Detect which cell encompasses the target text, then output its [X, Y] center coordinate. 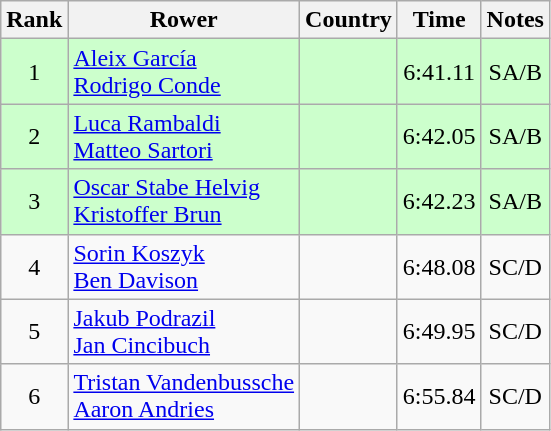
6:48.08 [439, 266]
6 [34, 396]
Tristan VandenbusscheAaron Andries [184, 396]
Jakub PodrazilJan Cincibuch [184, 332]
Notes [515, 20]
3 [34, 202]
4 [34, 266]
Rower [184, 20]
Luca RambaldiMatteo Sartori [184, 136]
Aleix GarcíaRodrigo Conde [184, 72]
Rank [34, 20]
1 [34, 72]
Country [349, 20]
6:42.05 [439, 136]
Time [439, 20]
2 [34, 136]
5 [34, 332]
Oscar Stabe HelvigKristoffer Brun [184, 202]
6:42.23 [439, 202]
Sorin KoszykBen Davison [184, 266]
6:41.11 [439, 72]
6:55.84 [439, 396]
6:49.95 [439, 332]
